Return the [X, Y] coordinate for the center point of the cell that contains the specified text.  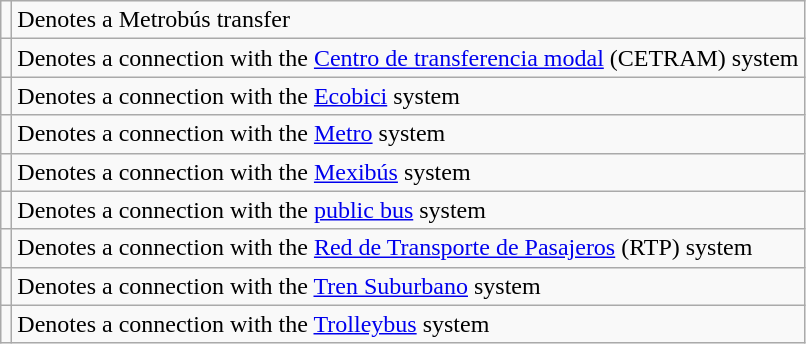
Denotes a connection with the Trolleybus system [408, 324]
Denotes a connection with the Metro system [408, 134]
Denotes a connection with the Centro de transferencia modal (CETRAM) system [408, 58]
Denotes a connection with the Red de Transporte de Pasajeros (RTP) system [408, 248]
Denotes a connection with the Ecobici system [408, 96]
Denotes a connection with the Mexibús system [408, 172]
Denotes a connection with the Tren Suburbano system [408, 286]
Denotes a Metrobús transfer [408, 20]
Denotes a connection with the public bus system [408, 210]
